Return [x, y] of the center of cell containing provided text 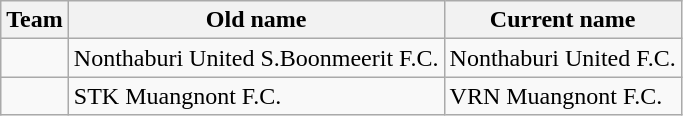
STK Muangnont F.C. [256, 96]
Old name [256, 20]
Nonthaburi United F.C. [562, 58]
Team [35, 20]
VRN Muangnont F.C. [562, 96]
Current name [562, 20]
Nonthaburi United S.Boonmeerit F.C. [256, 58]
